Find where the given text appears and provide that cell's center as [x, y] coordinate. 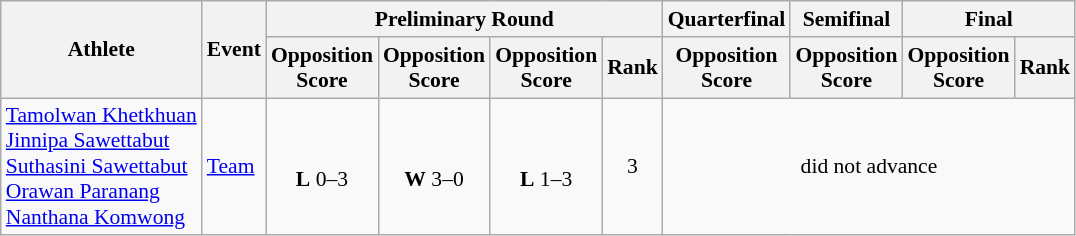
Final [988, 19]
Semifinal [846, 19]
Preliminary Round [464, 19]
W 3–0 [434, 167]
L 0–3 [322, 167]
Tamolwan KhetkhuanJinnipa SawettabutSuthasini SawettabutOrawan ParanangNanthana Komwong [102, 167]
Quarterfinal [727, 19]
3 [632, 167]
L 1–3 [546, 167]
Team [234, 167]
Event [234, 50]
Athlete [102, 50]
did not advance [869, 167]
